Return (X, Y) of the center of cell containing provided text 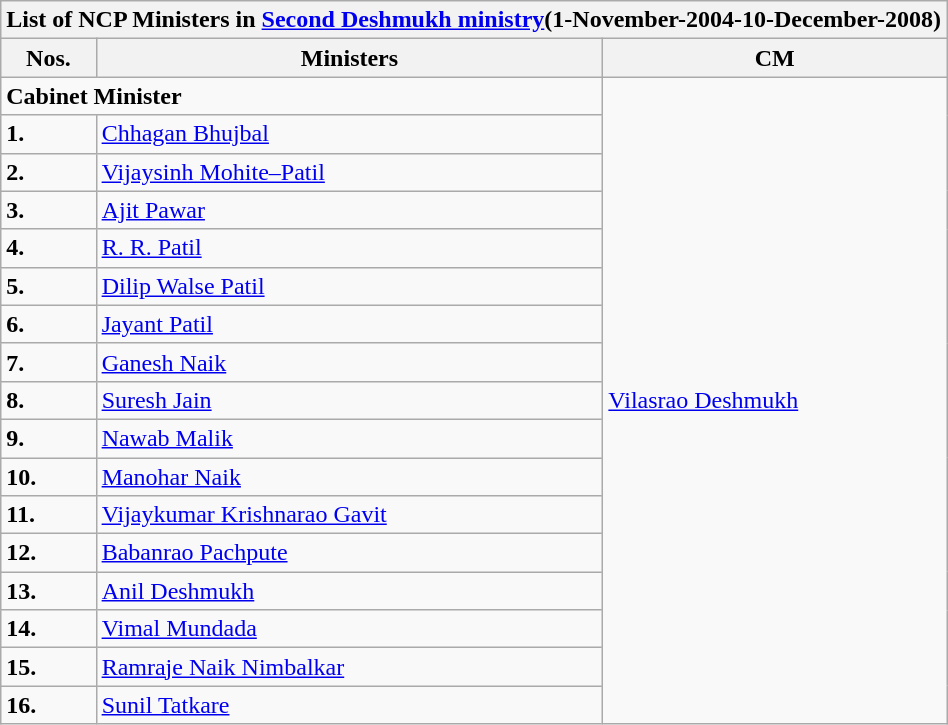
Cabinet Minister (302, 96)
Dilip Walse Patil (350, 286)
Sunil Tatkare (350, 705)
Jayant Patil (350, 324)
CM (775, 58)
5. (48, 286)
Nawab Malik (350, 438)
Anil Deshmukh (350, 591)
Chhagan Bhujbal (350, 134)
Babanrao Pachpute (350, 553)
List of NCP Ministers in Second Deshmukh ministry(1-November-2004-10-December-2008) (474, 20)
2. (48, 172)
Vijaysinh Mohite–Patil (350, 172)
4. (48, 248)
R. R. Patil (350, 248)
Ajit Pawar (350, 210)
Nos. (48, 58)
Ramraje Naik Nimbalkar (350, 667)
7. (48, 362)
13. (48, 591)
Ganesh Naik (350, 362)
Suresh Jain (350, 400)
1. (48, 134)
Manohar Naik (350, 477)
Ministers (350, 58)
12. (48, 553)
16. (48, 705)
6. (48, 324)
Vijaykumar Krishnarao Gavit (350, 515)
Vilasrao Deshmukh (775, 400)
9. (48, 438)
3. (48, 210)
8. (48, 400)
14. (48, 629)
10. (48, 477)
15. (48, 667)
11. (48, 515)
Vimal Mundada (350, 629)
